Return (x, y) of the center of cell containing provided text 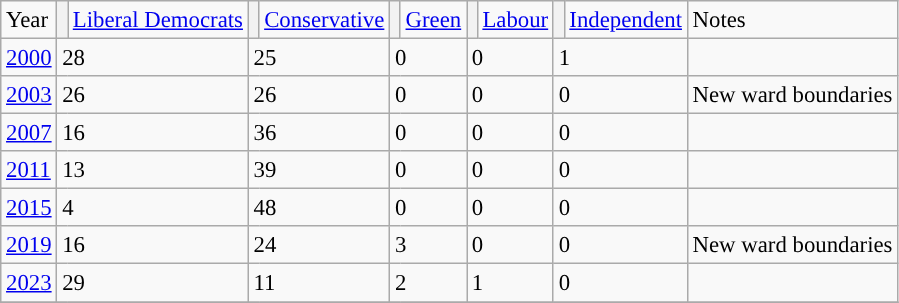
24 (318, 245)
28 (152, 58)
25 (318, 58)
Green (433, 20)
2007 (29, 133)
2011 (29, 170)
2019 (29, 245)
3 (428, 245)
2003 (29, 95)
29 (152, 283)
Independent (626, 20)
Notes (792, 20)
39 (318, 170)
Year (29, 20)
2015 (29, 208)
4 (152, 208)
Labour (515, 20)
11 (318, 283)
13 (152, 170)
48 (318, 208)
2000 (29, 58)
Liberal Democrats (158, 20)
Conservative (324, 20)
2023 (29, 283)
2 (428, 283)
36 (318, 133)
